Identify which cell holds the provided text, then report its [X, Y] central coordinate. 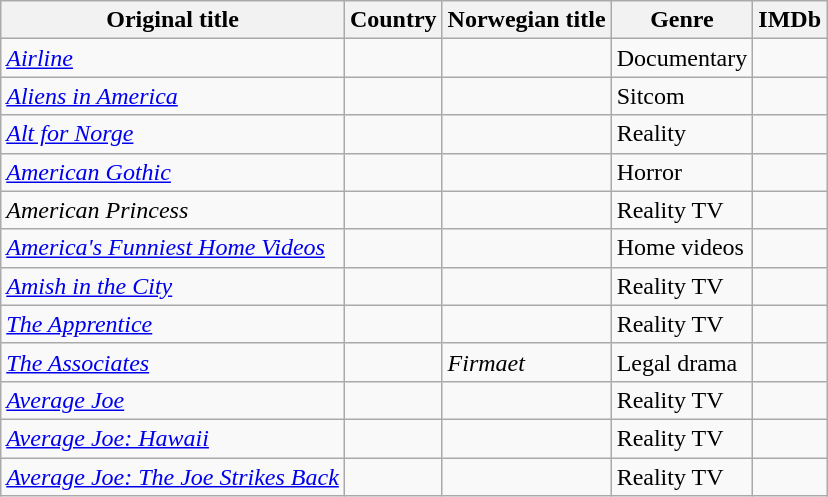
Average Joe: Hawaii [173, 438]
Alt for Norge [173, 134]
Country [393, 20]
Legal drama [682, 362]
Aliens in America [173, 96]
Horror [682, 172]
Amish in the City [173, 286]
Firmaet [526, 362]
Home videos [682, 248]
Sitcom [682, 96]
America's Funniest Home Videos [173, 248]
Reality [682, 134]
Documentary [682, 58]
Original title [173, 20]
The Apprentice [173, 324]
Norwegian title [526, 20]
American Gothic [173, 172]
American Princess [173, 210]
IMDb [790, 20]
The Associates [173, 362]
Average Joe [173, 400]
Airline [173, 58]
Average Joe: The Joe Strikes Back [173, 477]
Genre [682, 20]
